Determine the [x, y] coordinate at the center of the cell enclosing the given text.  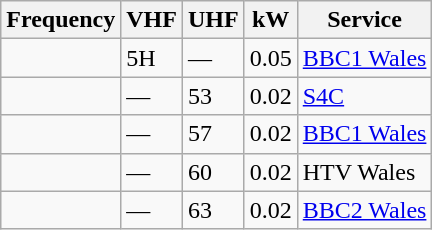
Service [364, 20]
S4C [364, 96]
5H [152, 58]
HTV Wales [364, 172]
UHF [213, 20]
0.05 [270, 58]
VHF [152, 20]
kW [270, 20]
63 [213, 210]
57 [213, 134]
BBC2 Wales [364, 210]
60 [213, 172]
Frequency [61, 20]
53 [213, 96]
